Search for the cell housing the specified text and yield its (x, y) center coordinate. 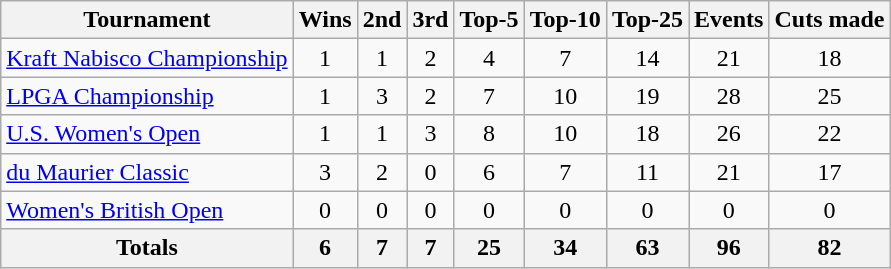
LPGA Championship (147, 96)
Kraft Nabisco Championship (147, 58)
17 (830, 172)
28 (729, 96)
Women's British Open (147, 210)
26 (729, 134)
Cuts made (830, 20)
Totals (147, 248)
Top-5 (489, 20)
Tournament (147, 20)
22 (830, 134)
U.S. Women's Open (147, 134)
Wins (325, 20)
8 (489, 134)
3rd (430, 20)
Events (729, 20)
4 (489, 58)
Top-10 (565, 20)
du Maurier Classic (147, 172)
14 (647, 58)
Top-25 (647, 20)
19 (647, 96)
82 (830, 248)
96 (729, 248)
11 (647, 172)
34 (565, 248)
63 (647, 248)
2nd (382, 20)
